Provide the [X, Y] coordinate of the cell's center where the given text is located.  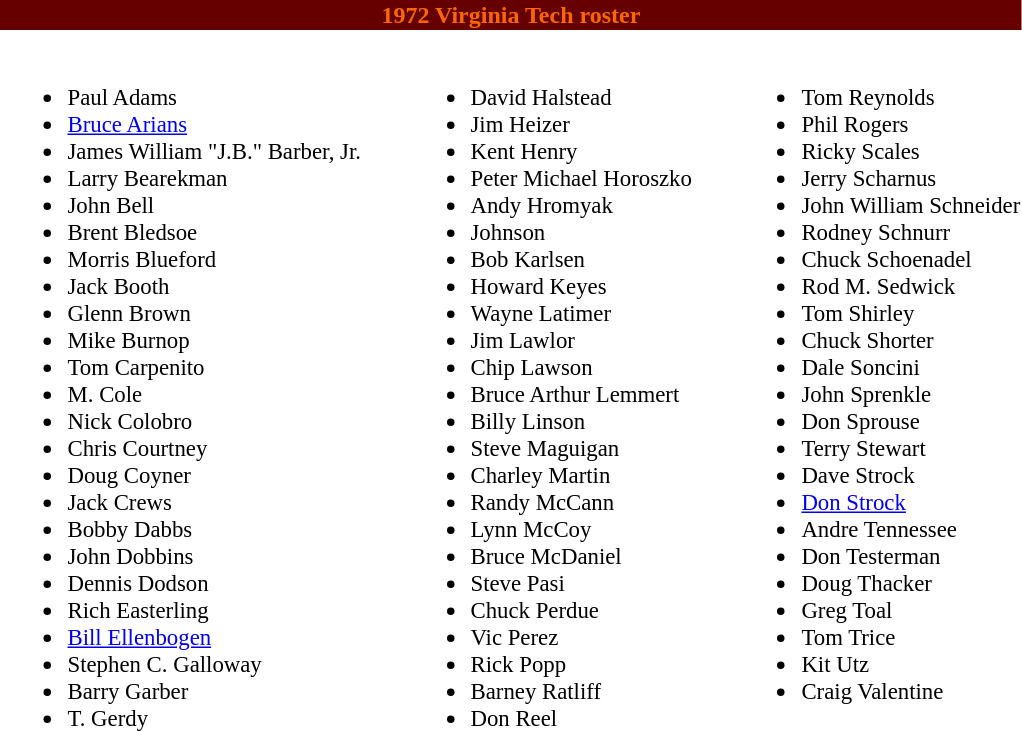
1972 Virginia Tech roster [511, 15]
